Extract the (X, Y) coordinate from the center of the cell holding the provided text.  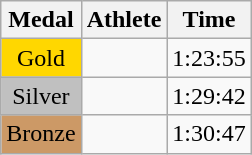
Athlete (124, 20)
1:29:42 (209, 96)
Gold (41, 58)
Medal (41, 20)
1:30:47 (209, 134)
1:23:55 (209, 58)
Bronze (41, 134)
Silver (41, 96)
Time (209, 20)
